Detect which cell encompasses the target text, then output its (X, Y) center coordinate. 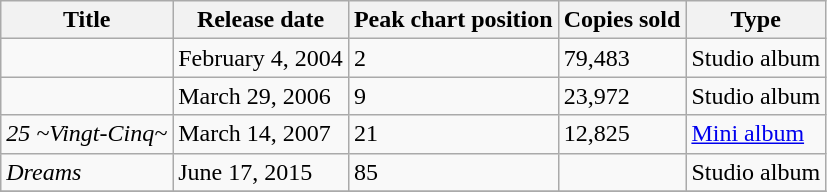
9 (453, 96)
Mini album (756, 134)
12,825 (622, 134)
Title (87, 20)
Dreams (87, 172)
2 (453, 58)
85 (453, 172)
March 14, 2007 (261, 134)
June 17, 2015 (261, 172)
23,972 (622, 96)
March 29, 2006 (261, 96)
Type (756, 20)
21 (453, 134)
Copies sold (622, 20)
Peak chart position (453, 20)
79,483 (622, 58)
Release date (261, 20)
25 ~Vingt-Cinq~ (87, 134)
February 4, 2004 (261, 58)
